Return the [x, y] coordinate for the center point of the cell that contains the specified text.  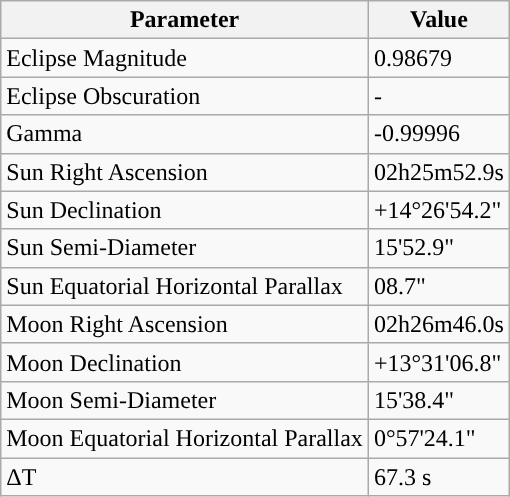
02h25m52.9s [438, 172]
Sun Equatorial Horizontal Parallax [185, 286]
Eclipse Obscuration [185, 96]
ΔT [185, 477]
15'38.4" [438, 400]
Value [438, 20]
Gamma [185, 134]
0.98679 [438, 58]
67.3 s [438, 477]
Moon Equatorial Horizontal Parallax [185, 438]
Moon Right Ascension [185, 324]
- [438, 96]
15'52.9" [438, 248]
02h26m46.0s [438, 324]
+14°26'54.2" [438, 210]
Sun Declination [185, 210]
Sun Semi-Diameter [185, 248]
Eclipse Magnitude [185, 58]
-0.99996 [438, 134]
Sun Right Ascension [185, 172]
Moon Declination [185, 362]
Moon Semi-Diameter [185, 400]
Parameter [185, 20]
0°57'24.1" [438, 438]
08.7" [438, 286]
+13°31'06.8" [438, 362]
